Find where the given text appears and provide that cell's center as [X, Y] coordinate. 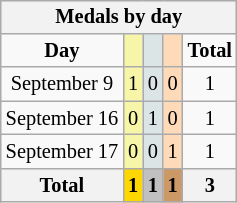
3 [210, 185]
September 17 [62, 152]
September 16 [62, 118]
Day [62, 51]
Medals by day [119, 17]
September 9 [62, 84]
